Search for the cell housing the specified text and yield its [x, y] center coordinate. 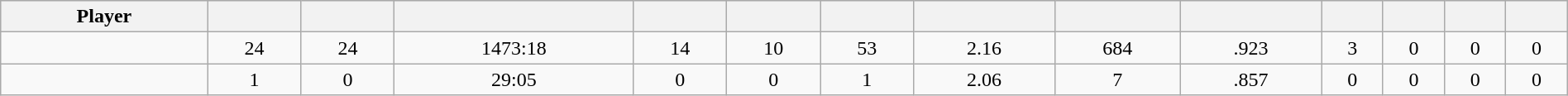
684 [1118, 48]
1473:18 [514, 48]
.923 [1250, 48]
14 [680, 48]
2.06 [984, 79]
2.16 [984, 48]
Player [104, 17]
29:05 [514, 79]
.857 [1250, 79]
7 [1118, 79]
53 [867, 48]
10 [774, 48]
3 [1352, 48]
